Determine the (x, y) coordinate at the center of the cell enclosing the given text.  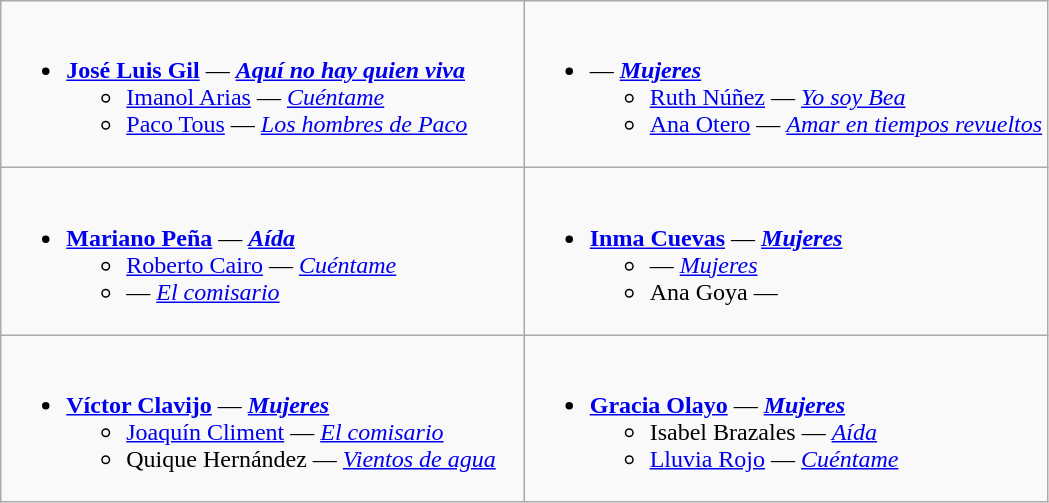
Mariano Peña — AídaRoberto Cairo — Cuéntame — El comisario (262, 252)
Inma Cuevas — Mujeres — MujeresAna Goya — (786, 252)
José Luis Gil — Aquí no hay quien vivaImanol Arias — CuéntamePaco Tous — Los hombres de Paco (262, 84)
Gracia Olayo — MujeresIsabel Brazales — AídaLluvia Rojo — Cuéntame (786, 418)
Víctor Clavijo — MujeresJoaquín Climent — El comisarioQuique Hernández — Vientos de agua (262, 418)
— MujeresRuth Núñez — Yo soy BeaAna Otero — Amar en tiempos revueltos (786, 84)
